Output the (X, Y) coordinate of the center of the cell containing the given text.  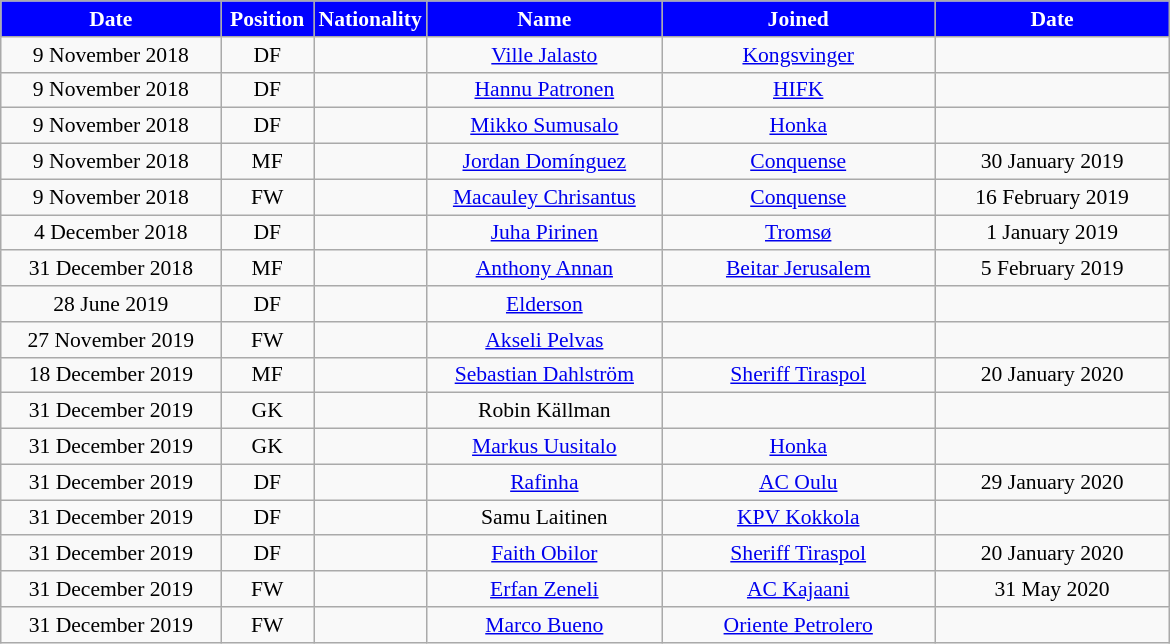
Tromsø (798, 233)
Elderson (544, 304)
Position (268, 19)
4 December 2018 (111, 233)
Sebastian Dahlström (544, 375)
Jordan Domínguez (544, 162)
Rafinha (544, 482)
Nationality (370, 19)
27 November 2019 (111, 340)
28 June 2019 (111, 304)
Hannu Patronen (544, 90)
18 December 2019 (111, 375)
31 December 2018 (111, 269)
Samu Laitinen (544, 518)
Juha Pirinen (544, 233)
31 May 2020 (1052, 589)
Beitar Jerusalem (798, 269)
AC Oulu (798, 482)
Oriente Petrolero (798, 625)
16 February 2019 (1052, 197)
1 January 2019 (1052, 233)
Ville Jalasto (544, 55)
Macauley Chrisantus (544, 197)
Kongsvinger (798, 55)
HIFK (798, 90)
KPV Kokkola (798, 518)
AC Kajaani (798, 589)
Joined (798, 19)
Marco Bueno (544, 625)
30 January 2019 (1052, 162)
29 January 2020 (1052, 482)
Mikko Sumusalo (544, 126)
Akseli Pelvas (544, 340)
Erfan Zeneli (544, 589)
5 February 2019 (1052, 269)
Anthony Annan (544, 269)
Robin Källman (544, 411)
Markus Uusitalo (544, 447)
Name (544, 19)
Faith Obilor (544, 554)
